Output the (X, Y) coordinate of the center of the cell containing the given text.  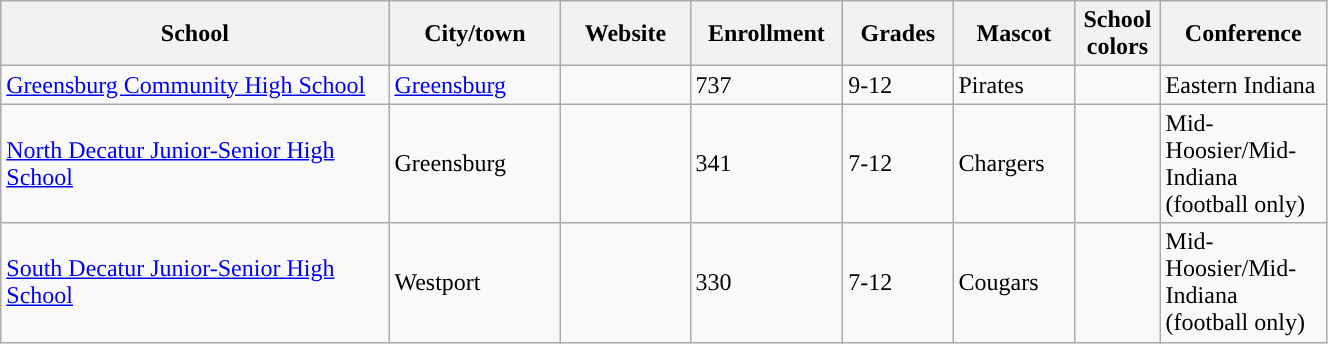
Westport (475, 282)
Enrollment (766, 34)
South Decatur Junior-Senior High School (195, 282)
737 (766, 85)
330 (766, 282)
Greensburg Community High School (195, 85)
Cougars (1014, 282)
Mascot (1014, 34)
Chargers (1014, 164)
Conference (1243, 34)
North Decatur Junior-Senior High School (195, 164)
Grades (898, 34)
City/town (475, 34)
Pirates (1014, 85)
9-12 (898, 85)
341 (766, 164)
Website (626, 34)
School colors (1118, 34)
School (195, 34)
Eastern Indiana (1243, 85)
